From the cell containing the given text, extract its center point as [X, Y] coordinate. 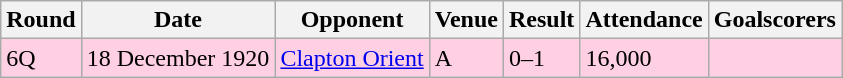
Result [541, 20]
Attendance [644, 20]
0–1 [541, 58]
Goalscorers [774, 20]
6Q [41, 58]
Round [41, 20]
18 December 1920 [178, 58]
Opponent [352, 20]
16,000 [644, 58]
Clapton Orient [352, 58]
A [466, 58]
Venue [466, 20]
Date [178, 20]
